Return [X, Y] of the center of cell containing provided text 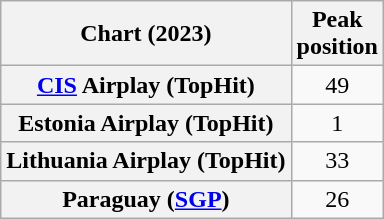
Estonia Airplay (TopHit) [146, 123]
CIS Airplay (TopHit) [146, 85]
Paraguay (SGP) [146, 199]
1 [337, 123]
Lithuania Airplay (TopHit) [146, 161]
Peakposition [337, 34]
26 [337, 199]
49 [337, 85]
Chart (2023) [146, 34]
33 [337, 161]
